Extract the (x, y) coordinate from the center of the cell holding the provided text.  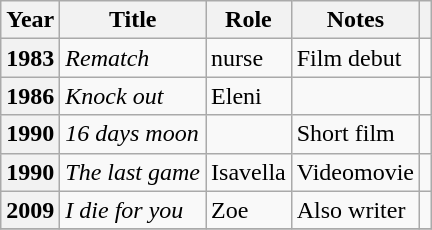
The last game (133, 172)
Notes (355, 20)
nurse (249, 58)
Short film (355, 134)
I die for you (133, 210)
Title (133, 20)
Year (30, 20)
16 days moon (133, 134)
Role (249, 20)
Zoe (249, 210)
Rematch (133, 58)
Eleni (249, 96)
Isavella (249, 172)
Film debut (355, 58)
Videomovie (355, 172)
1986 (30, 96)
Also writer (355, 210)
2009 (30, 210)
1983 (30, 58)
Knock out (133, 96)
